From the cell containing the given text, extract its center point as (X, Y) coordinate. 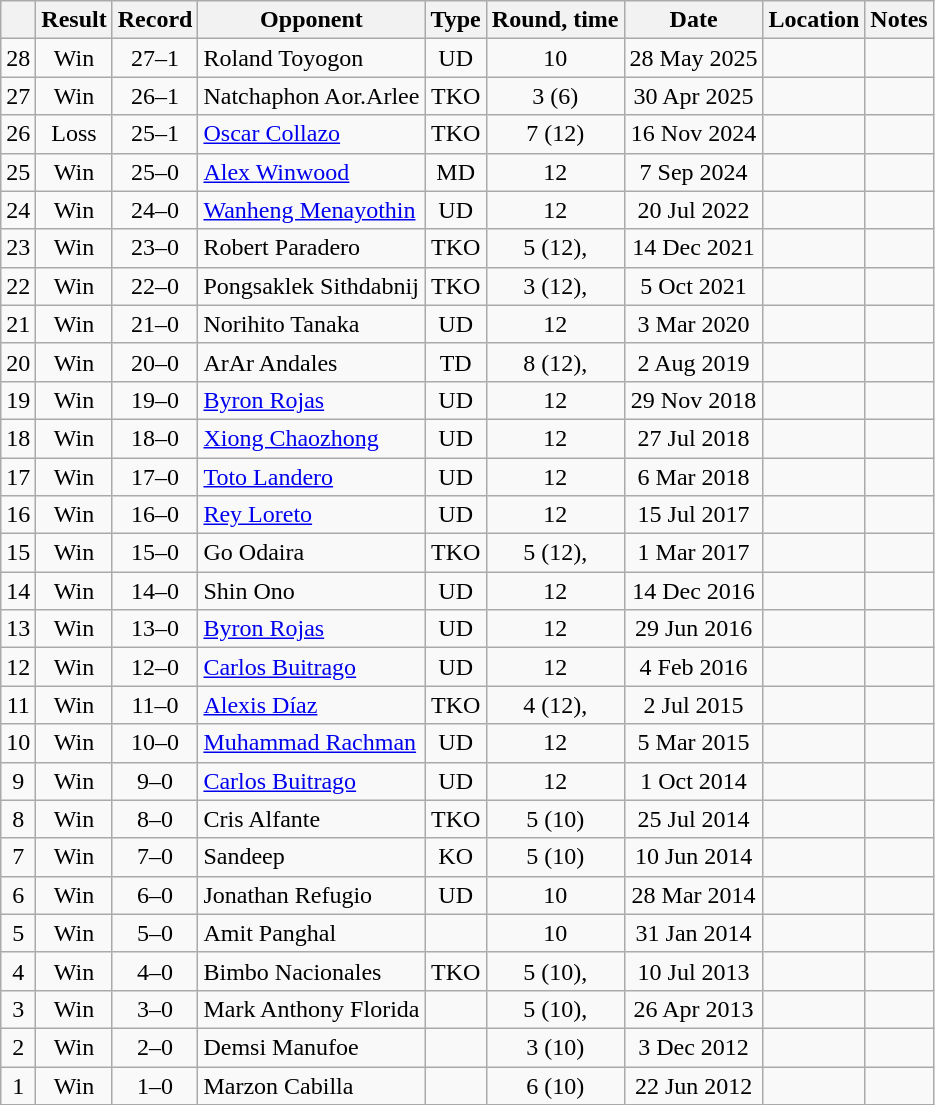
2 Aug 2019 (694, 362)
12–0 (155, 667)
26 Apr 2013 (694, 1009)
9 (18, 781)
2 Jul 2015 (694, 705)
2 (18, 1047)
3–0 (155, 1009)
4–0 (155, 971)
7 (18, 857)
10–0 (155, 743)
28 Mar 2014 (694, 895)
30 Apr 2025 (694, 96)
Muhammad Rachman (312, 743)
27–1 (155, 58)
19 (18, 400)
Xiong Chaozhong (312, 438)
7–0 (155, 857)
15–0 (155, 553)
11 (18, 705)
Oscar Collazo (312, 134)
6 Mar 2018 (694, 477)
Natchaphon Aor.Arlee (312, 96)
4 (18, 971)
15 Jul 2017 (694, 515)
Notes (899, 20)
Shin Ono (312, 591)
18 (18, 438)
Norihito Tanaka (312, 324)
21 (18, 324)
4 (12), (555, 705)
6 (18, 895)
Amit Panghal (312, 933)
24–0 (155, 210)
15 (18, 553)
Round, time (555, 20)
9–0 (155, 781)
5 (18, 933)
7 (12) (555, 134)
1 Mar 2017 (694, 553)
16 (18, 515)
18–0 (155, 438)
ArAr Andales (312, 362)
6 (10) (555, 1085)
20–0 (155, 362)
11–0 (155, 705)
13–0 (155, 629)
3 Dec 2012 (694, 1047)
2–0 (155, 1047)
Opponent (312, 20)
Wanheng Menayothin (312, 210)
8 (12), (555, 362)
Jonathan Refugio (312, 895)
Alexis Díaz (312, 705)
25 Jul 2014 (694, 819)
17–0 (155, 477)
6–0 (155, 895)
16–0 (155, 515)
3 (12), (555, 286)
14 Dec 2021 (694, 248)
27 Jul 2018 (694, 438)
Go Odaira (312, 553)
Pongsaklek Sithdabnij (312, 286)
MD (456, 172)
Type (456, 20)
29 Nov 2018 (694, 400)
14 Dec 2016 (694, 591)
22 (18, 286)
25–0 (155, 172)
13 (18, 629)
Date (694, 20)
Loss (74, 134)
1–0 (155, 1085)
1 Oct 2014 (694, 781)
31 Jan 2014 (694, 933)
Record (155, 20)
8 (18, 819)
TD (456, 362)
1 (18, 1085)
3 (18, 1009)
10 Jul 2013 (694, 971)
3 (6) (555, 96)
Rey Loreto (312, 515)
29 Jun 2016 (694, 629)
17 (18, 477)
Demsi Manufoe (312, 1047)
24 (18, 210)
3 Mar 2020 (694, 324)
KO (456, 857)
16 Nov 2024 (694, 134)
26–1 (155, 96)
Sandeep (312, 857)
Alex Winwood (312, 172)
21–0 (155, 324)
Marzon Cabilla (312, 1085)
5–0 (155, 933)
23 (18, 248)
Mark Anthony Florida (312, 1009)
Location (814, 20)
5 Mar 2015 (694, 743)
10 Jun 2014 (694, 857)
5 Oct 2021 (694, 286)
27 (18, 96)
23–0 (155, 248)
14 (18, 591)
8–0 (155, 819)
28 (18, 58)
20 Jul 2022 (694, 210)
26 (18, 134)
Roland Toyogon (312, 58)
Toto Landero (312, 477)
20 (18, 362)
Robert Paradero (312, 248)
Bimbo Nacionales (312, 971)
25–1 (155, 134)
7 Sep 2024 (694, 172)
22 Jun 2012 (694, 1085)
Cris Alfante (312, 819)
3 (10) (555, 1047)
19–0 (155, 400)
28 May 2025 (694, 58)
14–0 (155, 591)
Result (74, 20)
22–0 (155, 286)
4 Feb 2016 (694, 667)
25 (18, 172)
